Locate the cell with the specified text and output its (x, y) center coordinate. 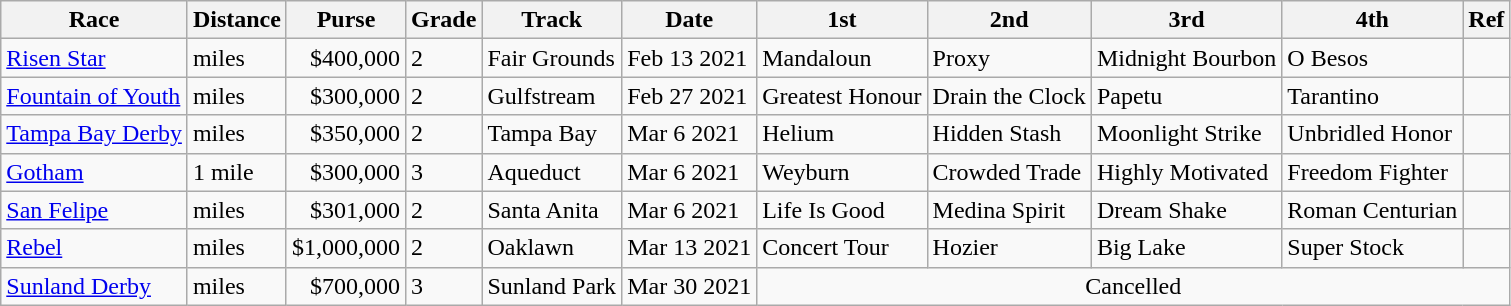
Mandaloun (842, 58)
Aqueduct (552, 172)
Unbridled Honor (1372, 134)
Crowded Trade (1009, 172)
1st (842, 20)
San Felipe (94, 210)
Big Lake (1186, 248)
Race (94, 20)
$301,000 (346, 210)
Fair Grounds (552, 58)
$350,000 (346, 134)
O Besos (1372, 58)
Hozier (1009, 248)
Tampa Bay (552, 134)
Feb 13 2021 (690, 58)
$700,000 (346, 286)
1 mile (236, 172)
Grade (444, 20)
Drain the Clock (1009, 96)
Fountain of Youth (94, 96)
Mar 13 2021 (690, 248)
Roman Centurian (1372, 210)
Risen Star (94, 58)
Greatest Honour (842, 96)
Medina Spirit (1009, 210)
Distance (236, 20)
Midnight Bourbon (1186, 58)
Proxy (1009, 58)
Purse (346, 20)
Date (690, 20)
Freedom Fighter (1372, 172)
Highly Motivated (1186, 172)
Rebel (94, 248)
Sunland Derby (94, 286)
Life Is Good (842, 210)
Feb 27 2021 (690, 96)
Cancelled (1134, 286)
Dream Shake (1186, 210)
Gotham (94, 172)
Oaklawn (552, 248)
4th (1372, 20)
Hidden Stash (1009, 134)
Super Stock (1372, 248)
Moonlight Strike (1186, 134)
Concert Tour (842, 248)
$1,000,000 (346, 248)
Ref (1486, 20)
Papetu (1186, 96)
Mar 30 2021 (690, 286)
Weyburn (842, 172)
Sunland Park (552, 286)
Gulfstream (552, 96)
$400,000 (346, 58)
2nd (1009, 20)
Helium (842, 134)
Tampa Bay Derby (94, 134)
Tarantino (1372, 96)
3rd (1186, 20)
Santa Anita (552, 210)
Track (552, 20)
